Scan for the cell matching the given text and deliver its (x, y) coordinate at center. 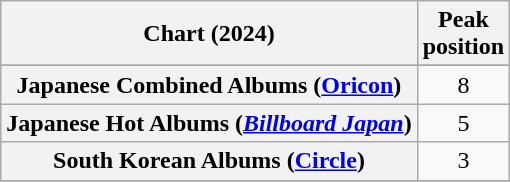
Japanese Combined Albums (Oricon) (209, 85)
3 (463, 161)
Chart (2024) (209, 34)
South Korean Albums (Circle) (209, 161)
Peakposition (463, 34)
Japanese Hot Albums (Billboard Japan) (209, 123)
8 (463, 85)
5 (463, 123)
